Extract the (x, y) coordinate from the center of the cell holding the provided text.  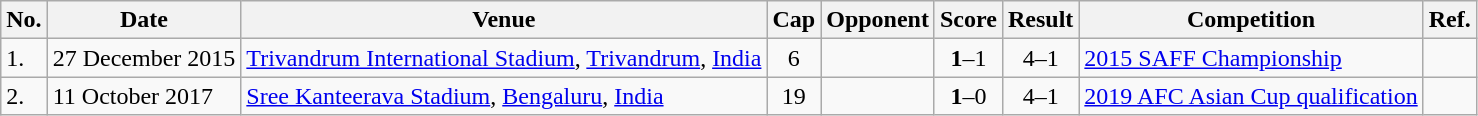
Ref. (1450, 20)
Score (968, 20)
2015 SAFF Championship (1251, 58)
19 (794, 96)
1–0 (968, 96)
2. (24, 96)
No. (24, 20)
1–1 (968, 58)
Date (144, 20)
Competition (1251, 20)
Result (1040, 20)
6 (794, 58)
1. (24, 58)
Cap (794, 20)
27 December 2015 (144, 58)
Trivandrum International Stadium, Trivandrum, India (504, 58)
Sree Kanteerava Stadium, Bengaluru, India (504, 96)
2019 AFC Asian Cup qualification (1251, 96)
Venue (504, 20)
Opponent (878, 20)
11 October 2017 (144, 96)
